For the text-containing cell, return its midpoint in (X, Y) coordinate format. 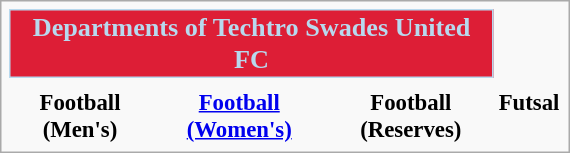
Football (Reserves) (410, 116)
Football (Men's) (80, 116)
Futsal (529, 116)
Football (Women's) (240, 116)
Departments of Techtro Swades United FC (252, 44)
